Return the [x, y] coordinate for the center point of the cell that contains the specified text.  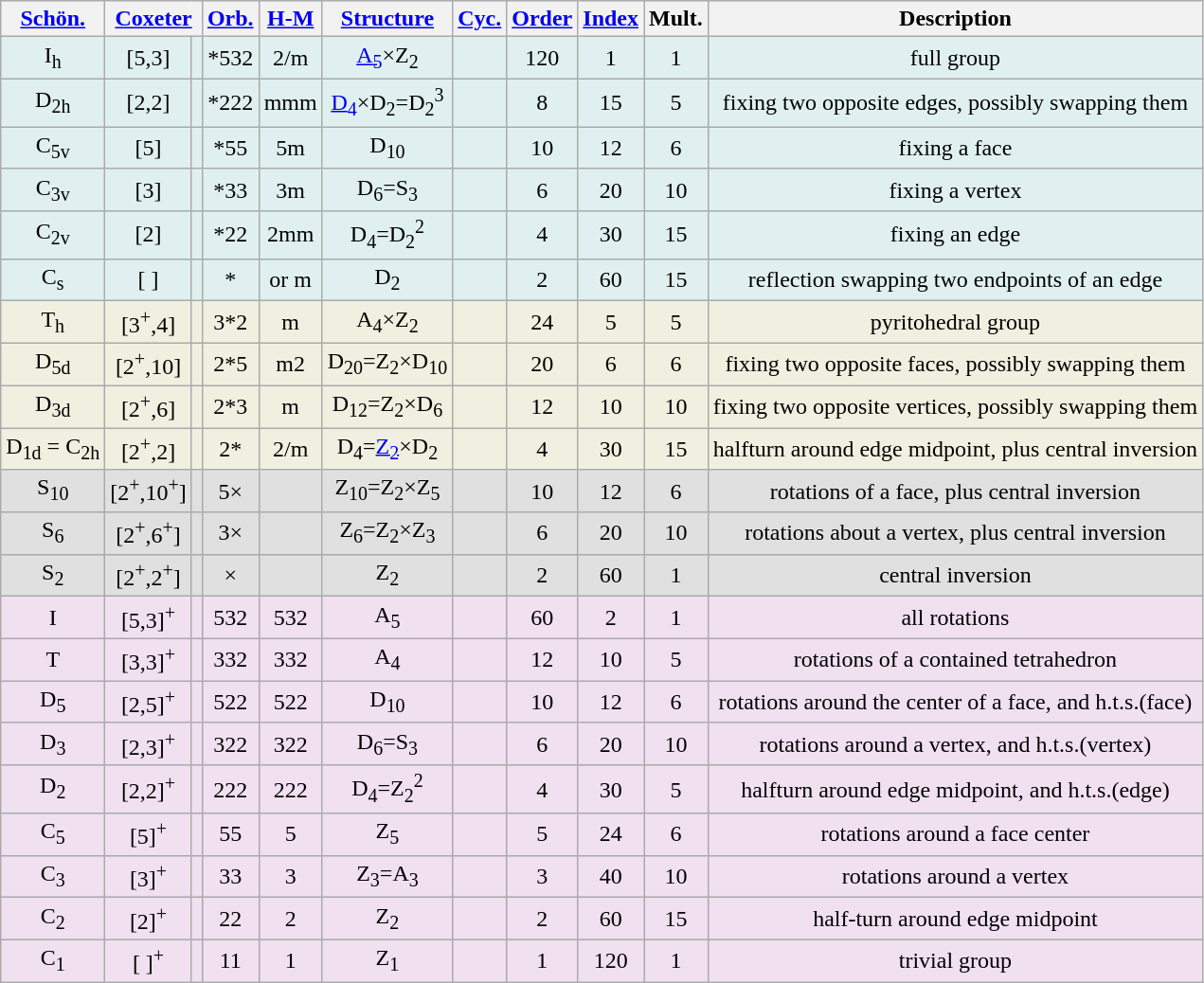
Z3=A3 [386, 877]
D2h [53, 102]
Index [611, 19]
halfturn around edge midpoint, plus central inversion [955, 449]
[3,3]+ [149, 659]
C5v [53, 148]
*55 [230, 148]
m2 [290, 364]
[3] [149, 189]
[2]+ [149, 919]
[2+,10+] [149, 491]
[2+,6] [149, 407]
C3v [53, 189]
[2+,2+] [149, 576]
A4 [386, 659]
D4×D2=D23 [386, 102]
[5,3]+ [149, 617]
[2+,10] [149, 364]
*33 [230, 189]
Z5 [386, 835]
fixing a face [955, 148]
2mm [290, 235]
H-M [290, 19]
[2+,6+] [149, 534]
rotations about a vertex, plus central inversion [955, 534]
T [53, 659]
trivial group [955, 960]
× [230, 576]
Ih [53, 58]
rotations around a vertex, and h.t.s.(vertex) [955, 744]
D20=Z2×D10 [386, 364]
Z10=Z2×Z5 [386, 491]
[2,3]+ [149, 744]
D4=Z2×D2 [386, 449]
D5d [53, 364]
C2v [53, 235]
Order [542, 19]
[2] [149, 235]
5× [230, 491]
Z6=Z2×Z3 [386, 534]
D1d = C2h [53, 449]
Structure [386, 19]
Th [53, 322]
[ ]+ [149, 960]
[2,2] [149, 102]
S10 [53, 491]
[3]+ [149, 877]
rotations around a face center [955, 835]
A5 [386, 617]
Orb. [230, 19]
pyritohedral group [955, 322]
*222 [230, 102]
halfturn around edge midpoint, and h.t.s.(edge) [955, 790]
central inversion [955, 576]
D5 [53, 703]
rotations around the center of a face, and h.t.s.(face) [955, 703]
8 [542, 102]
[2+,2] [149, 449]
fixing an edge [955, 235]
Description [955, 19]
* [230, 280]
*532 [230, 58]
full group [955, 58]
D3d [53, 407]
fixing two opposite faces, possibly swapping them [955, 364]
fixing two opposite edges, possibly swapping them [955, 102]
55 [230, 835]
fixing two opposite vertices, possibly swapping them [955, 407]
I [53, 617]
11 [230, 960]
22 [230, 919]
all rotations [955, 617]
D12=Z2×D6 [386, 407]
Coxeter [153, 19]
Z1 [386, 960]
[5,3] [149, 58]
D4=Z22 [386, 790]
3× [230, 534]
Schön. [53, 19]
rotations around a vertex [955, 877]
[5]+ [149, 835]
C5 [53, 835]
reflection swapping two endpoints of an edge [955, 280]
A5×Z2 [386, 58]
[ ] [149, 280]
3m [290, 189]
Cyc. [479, 19]
5m [290, 148]
D3 [53, 744]
C1 [53, 960]
2*3 [230, 407]
A4×Z2 [386, 322]
40 [611, 877]
[5] [149, 148]
fixing a vertex [955, 189]
2* [230, 449]
S2 [53, 576]
33 [230, 877]
S6 [53, 534]
Mult. [676, 19]
2*5 [230, 364]
3*2 [230, 322]
Cs [53, 280]
rotations of a face, plus central inversion [955, 491]
half-turn around edge midpoint [955, 919]
or m [290, 280]
[3+,4] [149, 322]
mmm [290, 102]
*22 [230, 235]
[2,5]+ [149, 703]
[2,2]+ [149, 790]
C2 [53, 919]
D4=D22 [386, 235]
rotations of a contained tetrahedron [955, 659]
C3 [53, 877]
